From the cell containing the given text, extract its center point as [x, y] coordinate. 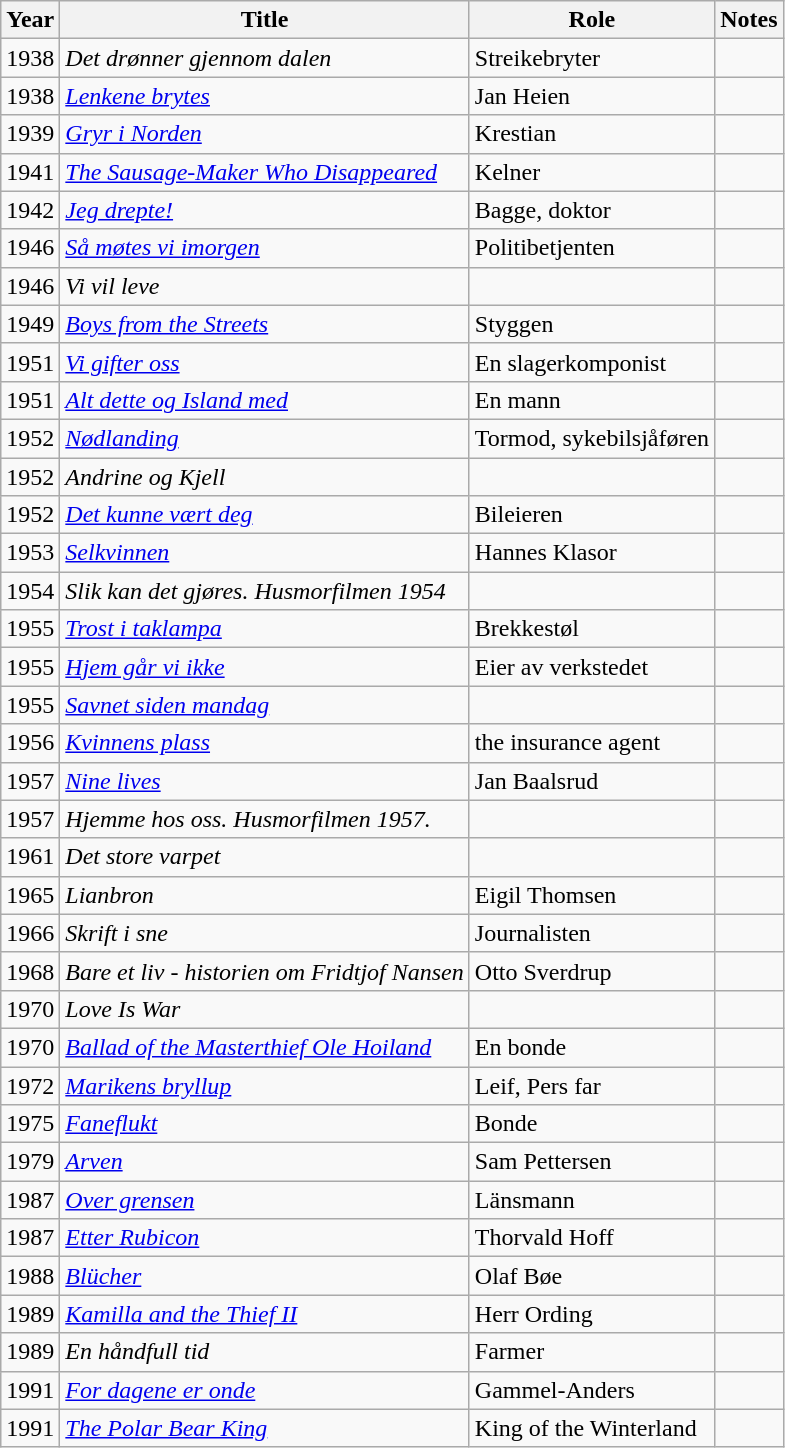
Alt dette og Island med [264, 400]
1956 [30, 743]
Savnet siden mandag [264, 705]
Jan Heien [592, 96]
1949 [30, 324]
1968 [30, 971]
Title [264, 20]
1954 [30, 591]
Gryr i Norden [264, 134]
En håndfull tid [264, 1352]
Kelner [592, 172]
Det kunne vært deg [264, 515]
Bileieren [592, 515]
Etter Rubicon [264, 1238]
Marikens bryllup [264, 1085]
En slagerkomponist [592, 362]
Arven [264, 1162]
En bonde [592, 1047]
Nine lives [264, 781]
Sam Pettersen [592, 1162]
1953 [30, 553]
Boys from the Streets [264, 324]
Hjem går vi ikke [264, 667]
Role [592, 20]
1975 [30, 1124]
Herr Ording [592, 1314]
Notes [749, 20]
For dagene er onde [264, 1390]
Länsmann [592, 1200]
Ballad of the Masterthief Ole Hoiland [264, 1047]
Thorvald Hoff [592, 1238]
Så møtes vi imorgen [264, 248]
Krestian [592, 134]
Leif, Pers far [592, 1085]
Tormod, sykebilsjåføren [592, 438]
King of the Winterland [592, 1428]
Farmer [592, 1352]
The Polar Bear King [264, 1428]
Otto Sverdrup [592, 971]
Hannes Klasor [592, 553]
the insurance agent [592, 743]
Bare et liv - historien om Fridtjof Nansen [264, 971]
1939 [30, 134]
1965 [30, 895]
1988 [30, 1276]
Selkvinnen [264, 553]
Styggen [592, 324]
Kvinnens plass [264, 743]
Over grensen [264, 1200]
1972 [30, 1085]
Det store varpet [264, 857]
The Sausage-Maker Who Disappeared [264, 172]
Brekkestøl [592, 629]
Skrift i sne [264, 933]
Vi vil leve [264, 286]
Year [30, 20]
Blücher [264, 1276]
1961 [30, 857]
Kamilla and the Thief II [264, 1314]
Politibetjenten [592, 248]
Love Is War [264, 1009]
Lianbron [264, 895]
Hjemme hos oss. Husmorfilmen 1957. [264, 819]
Eigil Thomsen [592, 895]
1979 [30, 1162]
Slik kan det gjøres. Husmorfilmen 1954 [264, 591]
1966 [30, 933]
Streikebryter [592, 58]
Journalisten [592, 933]
Bagge, doktor [592, 210]
Faneflukt [264, 1124]
En mann [592, 400]
1942 [30, 210]
Jan Baalsrud [592, 781]
Vi gifter oss [264, 362]
Det drønner gjennom dalen [264, 58]
Jeg drepte! [264, 210]
Eier av verkstedet [592, 667]
Andrine og Kjell [264, 477]
Lenkene brytes [264, 96]
Olaf Bøe [592, 1276]
Bonde [592, 1124]
Nødlanding [264, 438]
1941 [30, 172]
Gammel-Anders [592, 1390]
Trost i taklampa [264, 629]
